Detect which cell encompasses the target text, then output its [x, y] center coordinate. 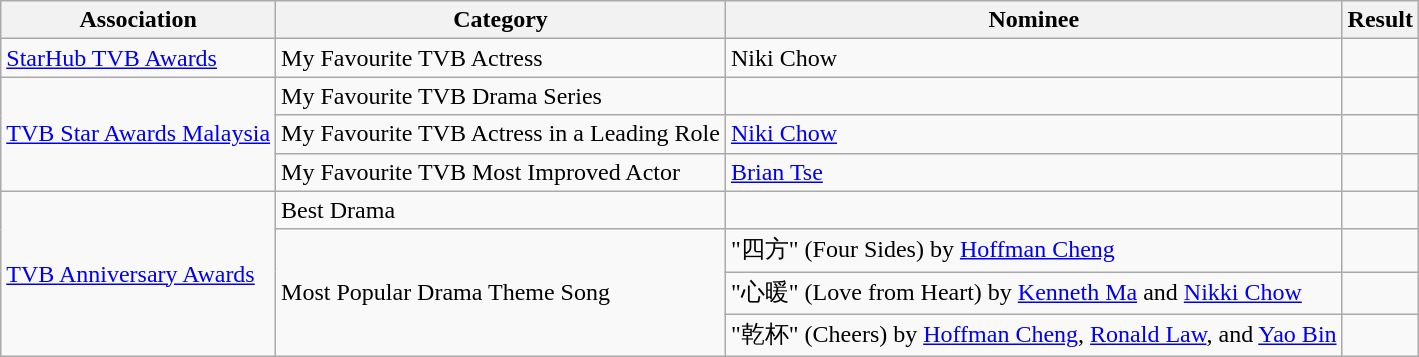
"乾杯" (Cheers) by Hoffman Cheng, Ronald Law, and Yao Bin [1034, 336]
Result [1380, 20]
My Favourite TVB Actress in a Leading Role [501, 134]
"心暖" (Love from Heart) by Kenneth Ma and Nikki Chow [1034, 294]
My Favourite TVB Most Improved Actor [501, 172]
My Favourite TVB Drama Series [501, 96]
"四方" (Four Sides) by Hoffman Cheng [1034, 250]
Best Drama [501, 210]
TVB Anniversary Awards [138, 274]
StarHub TVB Awards [138, 58]
Category [501, 20]
TVB Star Awards Malaysia [138, 134]
Most Popular Drama Theme Song [501, 293]
Nominee [1034, 20]
Brian Tse [1034, 172]
My Favourite TVB Actress [501, 58]
Association [138, 20]
